Output the [X, Y] coordinate of the center of the cell containing the given text.  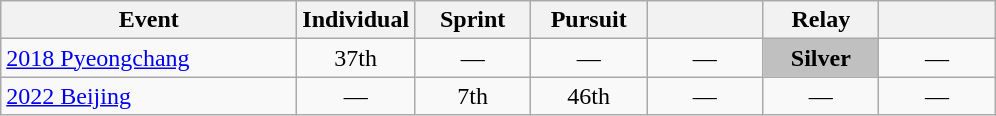
2018 Pyeongchang [149, 58]
Event [149, 20]
Sprint [473, 20]
Relay [821, 20]
Silver [821, 58]
Individual [356, 20]
Pursuit [589, 20]
46th [589, 96]
7th [473, 96]
37th [356, 58]
2022 Beijing [149, 96]
